Extract the (X, Y) coordinate from the center of the cell holding the provided text.  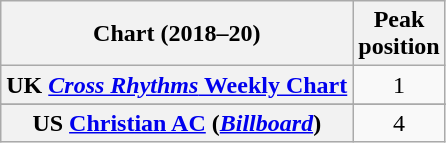
1 (399, 85)
US Christian AC (Billboard) (177, 123)
Peakposition (399, 34)
Chart (2018–20) (177, 34)
UK Cross Rhythms Weekly Chart (177, 85)
4 (399, 123)
